Identify which cell holds the provided text, then report its (x, y) central coordinate. 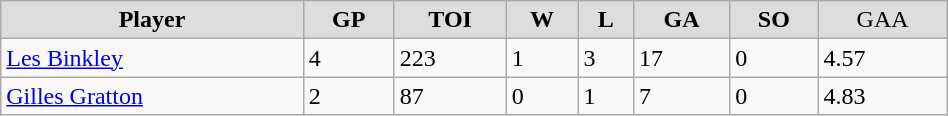
TOI (450, 20)
4 (348, 58)
2 (348, 96)
Player (152, 20)
GA (681, 20)
223 (450, 58)
87 (450, 96)
4.57 (882, 58)
W (542, 20)
4.83 (882, 96)
Gilles Gratton (152, 96)
Les Binkley (152, 58)
GAA (882, 20)
3 (606, 58)
L (606, 20)
SO (774, 20)
GP (348, 20)
17 (681, 58)
7 (681, 96)
